Extract the (x, y) coordinate from the center of the cell holding the provided text.  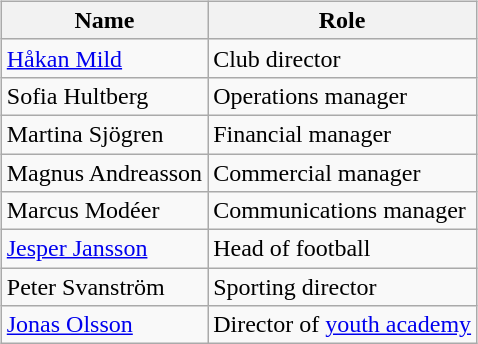
Jesper Jansson (104, 249)
Operations manager (342, 96)
Name (104, 20)
Director of youth academy (342, 325)
Sporting director (342, 287)
Financial manager (342, 134)
Role (342, 20)
Peter Svanström (104, 287)
Sofia Hultberg (104, 96)
Martina Sjögren (104, 134)
Head of football (342, 249)
Jonas Olsson (104, 325)
Marcus Modéer (104, 211)
Commercial manager (342, 173)
Magnus Andreasson (104, 173)
Club director (342, 58)
Communications manager (342, 211)
Håkan Mild (104, 58)
